Extract the (X, Y) coordinate from the center of the cell holding the provided text.  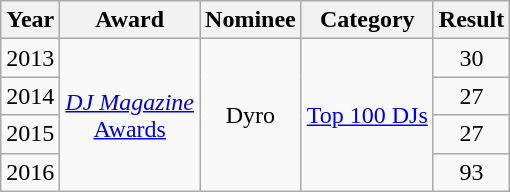
2015 (30, 134)
2016 (30, 172)
2014 (30, 96)
Year (30, 20)
Award (130, 20)
DJ MagazineAwards (130, 115)
Dyro (251, 115)
Category (367, 20)
Nominee (251, 20)
Result (471, 20)
30 (471, 58)
93 (471, 172)
2013 (30, 58)
Top 100 DJs (367, 115)
